For the text-containing cell, return its midpoint in [x, y] coordinate format. 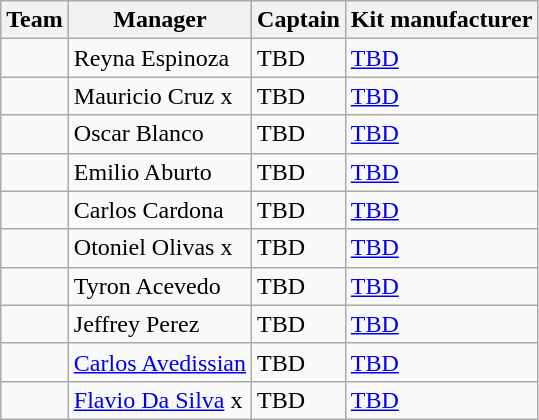
Team [35, 20]
Jeffrey Perez [160, 324]
Flavio Da Silva x [160, 400]
Manager [160, 20]
Kit manufacturer [442, 20]
Tyron Acevedo [160, 286]
Reyna Espinoza [160, 58]
Emilio Aburto [160, 172]
Mauricio Cruz x [160, 96]
Otoniel Olivas x [160, 248]
Captain [299, 20]
Carlos Cardona [160, 210]
Oscar Blanco [160, 134]
Carlos Avedissian [160, 362]
